Extract the [X, Y] coordinate from the center of the cell holding the provided text.  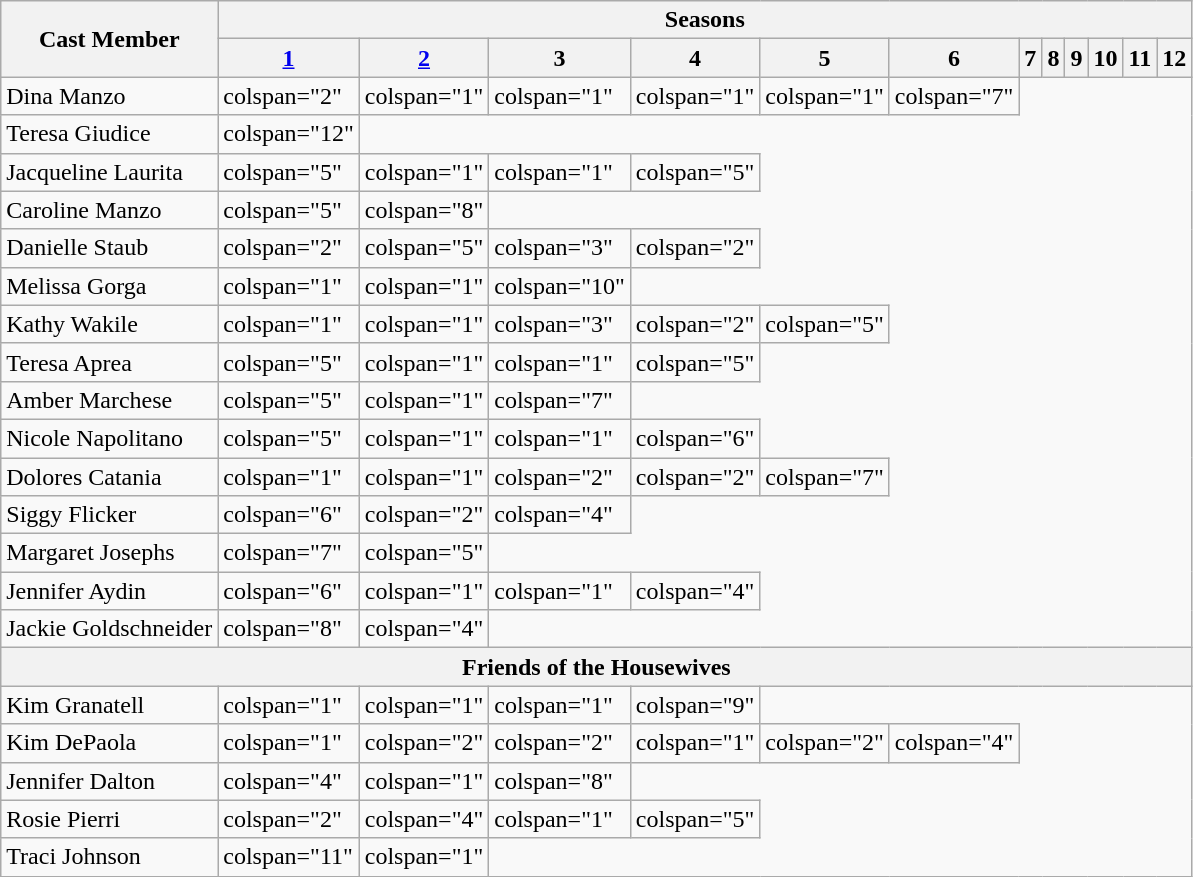
Friends of the Housewives [596, 667]
8 [1054, 58]
4 [695, 58]
10 [1106, 58]
1 [289, 58]
9 [1076, 58]
Kim Granatell [110, 705]
Dina Manzo [110, 96]
Jennifer Dalton [110, 781]
colspan="9" [695, 705]
Jacqueline Laurita [110, 172]
Melissa Gorga [110, 286]
Jackie Goldschneider [110, 629]
colspan="10" [560, 286]
Amber Marchese [110, 400]
Seasons [705, 20]
7 [1030, 58]
Jennifer Aydin [110, 591]
Dolores Catania [110, 477]
Teresa Aprea [110, 362]
Danielle Staub [110, 248]
6 [954, 58]
Nicole Napolitano [110, 438]
Kim DePaola [110, 743]
Cast Member [110, 39]
12 [1174, 58]
colspan="12" [289, 134]
11 [1140, 58]
2 [424, 58]
3 [560, 58]
colspan="11" [289, 857]
Rosie Pierri [110, 819]
Margaret Josephs [110, 553]
Teresa Giudice [110, 134]
Siggy Flicker [110, 515]
Traci Johnson [110, 857]
Kathy Wakile [110, 324]
Caroline Manzo [110, 210]
5 [825, 58]
